Identify which cell holds the provided text, then report its [x, y] central coordinate. 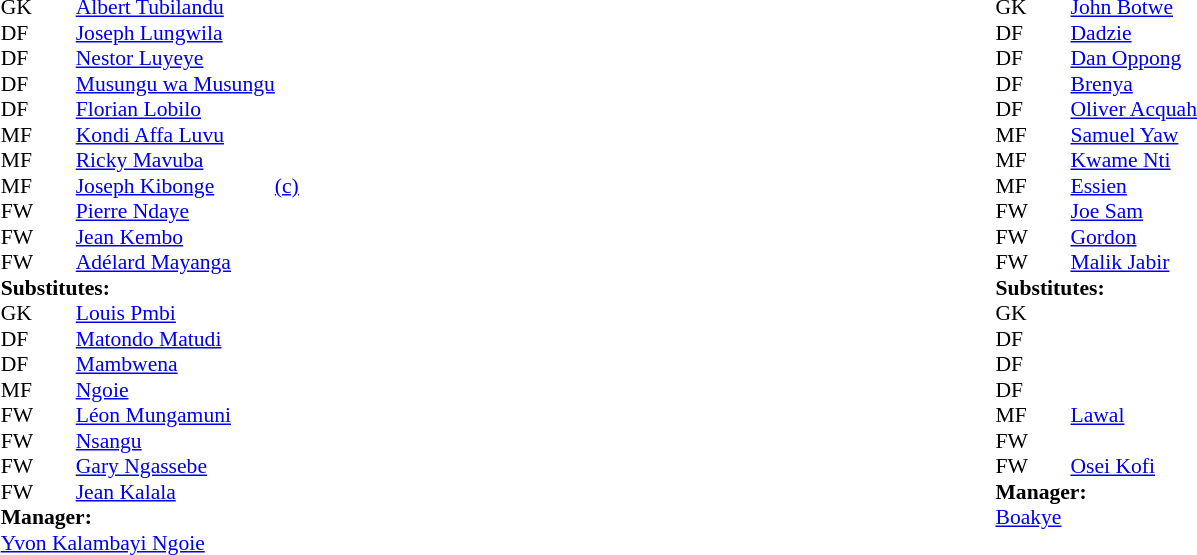
Ricky Mavuba [176, 161]
Samuel Yaw [1133, 135]
Nsangu [176, 441]
Gary Ngassebe [176, 467]
Kondi Affa Luvu [176, 135]
Pierre Ndaye [176, 211]
Joseph Kibonge [176, 186]
Jean Kalala [176, 492]
Osei Kofi [1133, 467]
Léon Mungamuni [176, 415]
Matondo Matudi [176, 339]
Nestor Luyeye [176, 59]
Essien [1133, 186]
Musungu wa Musungu [176, 84]
Joe Sam [1133, 211]
Louis Pmbi [176, 313]
Joseph Lungwila [176, 33]
Oliver Acquah [1133, 109]
Gordon [1133, 237]
Dan Oppong [1133, 59]
Jean Kembo [176, 237]
Kwame Nti [1133, 161]
Dadzie [1133, 33]
Ngoie [176, 390]
(c) [287, 186]
Boakye [1096, 517]
Lawal [1133, 415]
Adélard Mayanga [176, 263]
Florian Lobilo [176, 109]
Mambwena [176, 365]
Malik Jabir [1133, 263]
Brenya [1133, 84]
